Determine the (x, y) coordinate at the center of the cell enclosing the given text.  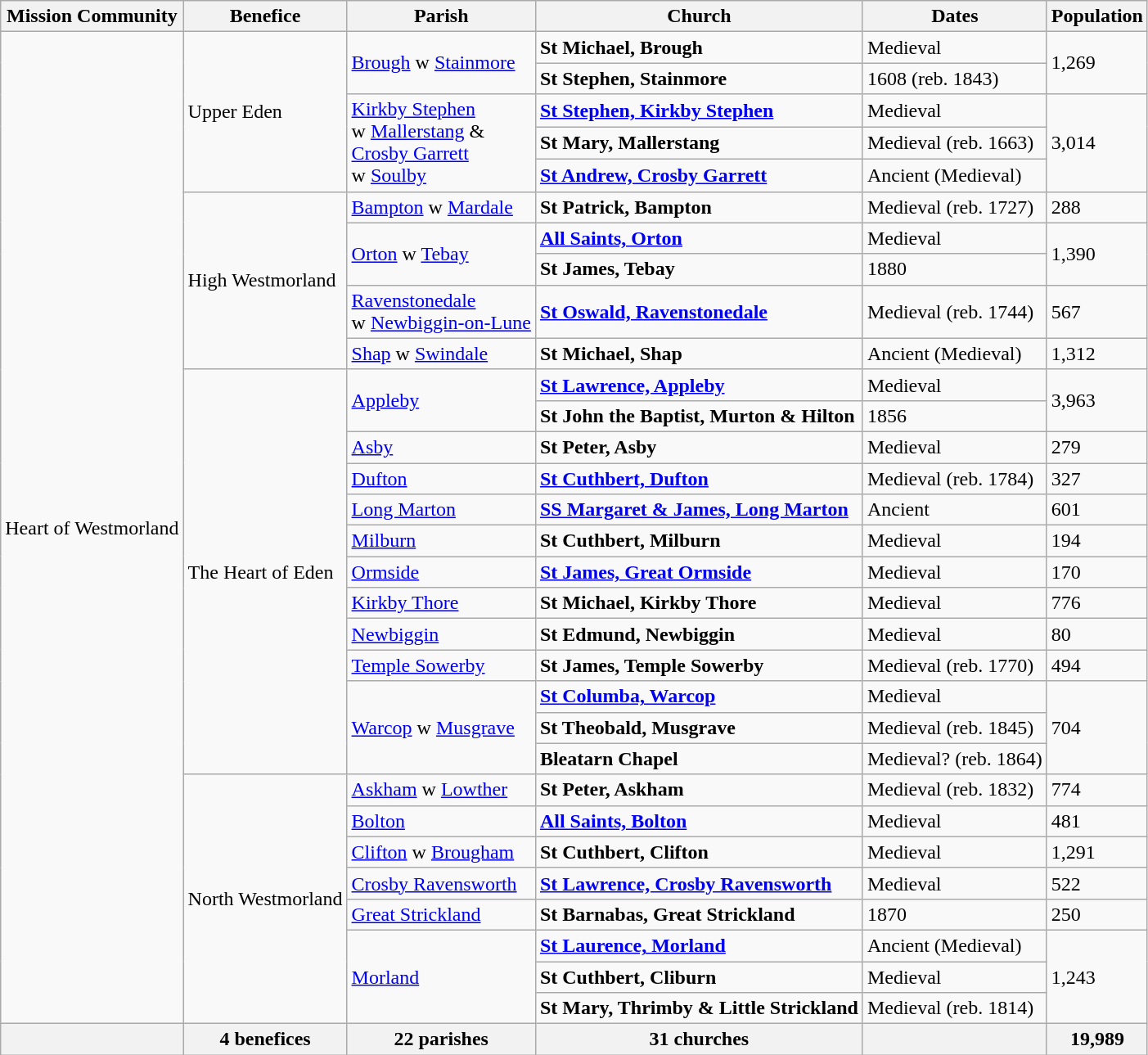
Medieval (reb. 1784) (954, 479)
Warcop w Musgrave (441, 728)
Brough w Stainmore (441, 63)
Morland (441, 976)
1870 (954, 914)
Temple Sowerby (441, 665)
Ormside (441, 572)
1880 (954, 269)
Medieval (reb. 1832) (954, 790)
22 parishes (441, 1039)
4 benefices (265, 1039)
St Cuthbert, Clifton (699, 852)
288 (1096, 207)
Population (1096, 16)
Bolton (441, 821)
Medieval (reb. 1845) (954, 728)
St Barnabas, Great Strickland (699, 914)
Mission Community (92, 16)
St Oswald, Ravenstonedale (699, 311)
Appleby (441, 400)
Orton w Tebay (441, 254)
St Stephen, Kirkby Stephen (699, 110)
31 churches (699, 1039)
St Peter, Asby (699, 447)
1,291 (1096, 852)
St James, Temple Sowerby (699, 665)
St Michael, Kirkby Thore (699, 603)
1,243 (1096, 976)
Kirkby Stephenw Mallerstang &Crosby Garrettw Soulby (441, 142)
Medieval (reb. 1770) (954, 665)
Medieval (reb. 1727) (954, 207)
Bleatarn Chapel (699, 759)
1,269 (1096, 63)
The Heart of Eden (265, 571)
774 (1096, 790)
St Michael, Shap (699, 354)
Medieval? (reb. 1864) (954, 759)
Kirkby Thore (441, 603)
St Lawrence, Appleby (699, 385)
St Cuthbert, Milburn (699, 541)
279 (1096, 447)
All Saints, Bolton (699, 821)
80 (1096, 634)
High Westmorland (265, 280)
1856 (954, 416)
Heart of Westmorland (92, 528)
Crosby Ravensworth (441, 883)
Medieval (reb. 1663) (954, 143)
St Andrew, Crosby Garrett (699, 175)
St Theobald, Musgrave (699, 728)
St Columba, Warcop (699, 697)
Askham w Lowther (441, 790)
170 (1096, 572)
Milburn (441, 541)
St James, Great Ormside (699, 572)
1608 (reb. 1843) (954, 79)
Medieval (reb. 1814) (954, 1008)
Dates (954, 16)
Church (699, 16)
3,014 (1096, 142)
19,989 (1096, 1039)
1,312 (1096, 354)
481 (1096, 821)
704 (1096, 728)
St Cuthbert, Dufton (699, 479)
St John the Baptist, Murton & Hilton (699, 416)
SS Margaret & James, Long Marton (699, 510)
St Patrick, Bampton (699, 207)
St Mary, Mallerstang (699, 143)
1,390 (1096, 254)
All Saints, Orton (699, 238)
494 (1096, 665)
Clifton w Brougham (441, 852)
St Laurence, Morland (699, 945)
Great Strickland (441, 914)
250 (1096, 914)
Upper Eden (265, 111)
567 (1096, 311)
327 (1096, 479)
Ravenstonedale w Newbiggin-on-Lune (441, 311)
St Lawrence, Crosby Ravensworth (699, 883)
Newbiggin (441, 634)
North Westmorland (265, 899)
St Edmund, Newbiggin (699, 634)
Long Marton (441, 510)
3,963 (1096, 400)
Medieval (reb. 1744) (954, 311)
Shap w Swindale (441, 354)
522 (1096, 883)
St Mary, Thrimby & Little Strickland (699, 1008)
601 (1096, 510)
776 (1096, 603)
Bampton w Mardale (441, 207)
St Cuthbert, Cliburn (699, 976)
St Stephen, Stainmore (699, 79)
Ancient (954, 510)
St Peter, Askham (699, 790)
Asby (441, 447)
Dufton (441, 479)
St Michael, Brough (699, 47)
Benefice (265, 16)
St James, Tebay (699, 269)
194 (1096, 541)
Parish (441, 16)
